Locate the cell with the specified text and output its [X, Y] center coordinate. 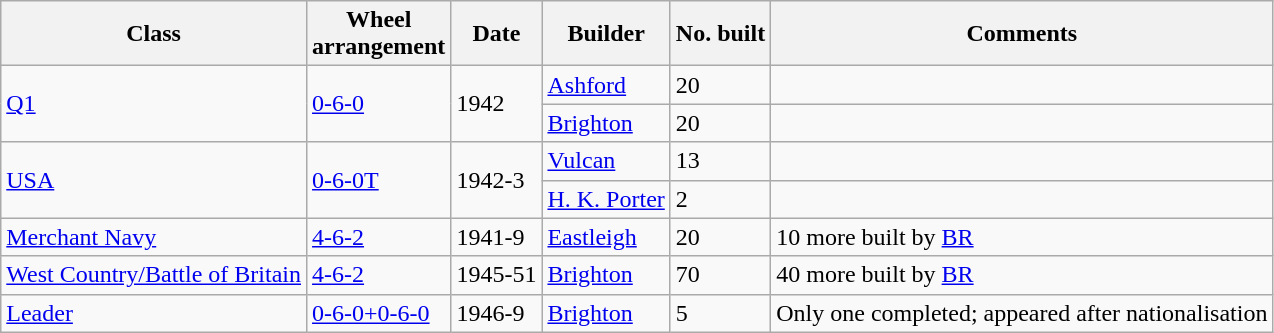
Eastleigh [606, 237]
Vulcan [606, 161]
Comments [1022, 34]
0-6-0T [379, 180]
0-6-0+0-6-0 [379, 313]
Wheelarrangement [379, 34]
1942 [496, 104]
Leader [154, 313]
2 [720, 199]
USA [154, 180]
Class [154, 34]
Merchant Navy [154, 237]
No. built [720, 34]
1946-9 [496, 313]
5 [720, 313]
1945-51 [496, 275]
1942-3 [496, 180]
West Country/Battle of Britain [154, 275]
Q1 [154, 104]
Builder [606, 34]
70 [720, 275]
40 more built by BR [1022, 275]
13 [720, 161]
Ashford [606, 85]
10 more built by BR [1022, 237]
Date [496, 34]
H. K. Porter [606, 199]
0-6-0 [379, 104]
1941-9 [496, 237]
Only one completed; appeared after nationalisation [1022, 313]
